Scan for the cell matching the given text and deliver its (X, Y) coordinate at center. 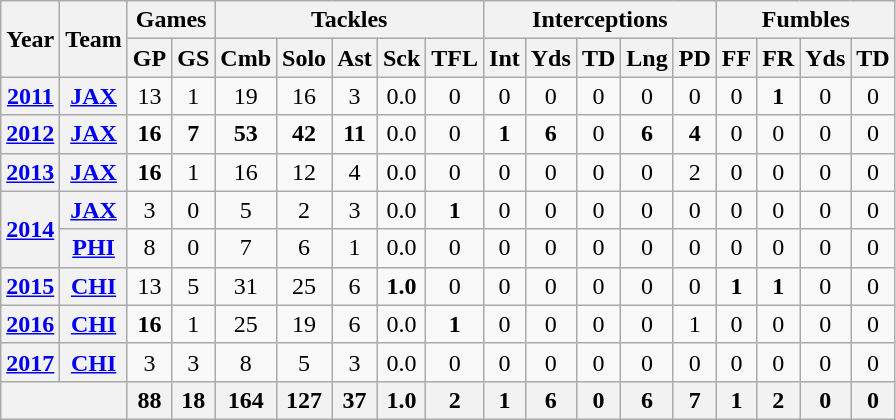
2015 (30, 286)
2017 (30, 362)
31 (246, 286)
Sck (401, 58)
2011 (30, 96)
12 (304, 172)
FF (736, 58)
Cmb (246, 58)
2016 (30, 324)
PHI (94, 248)
TFL (455, 58)
2012 (30, 134)
Solo (304, 58)
GP (149, 58)
88 (149, 400)
2014 (30, 229)
Games (170, 20)
18 (194, 400)
Ast (355, 58)
FR (778, 58)
127 (304, 400)
164 (246, 400)
Tackles (350, 20)
53 (246, 134)
GS (194, 58)
Fumbles (806, 20)
42 (304, 134)
Interceptions (600, 20)
PD (694, 58)
Int (505, 58)
Year (30, 39)
2013 (30, 172)
37 (355, 400)
Lng (647, 58)
11 (355, 134)
Team (94, 39)
